Search for the cell housing the specified text and yield its (x, y) center coordinate. 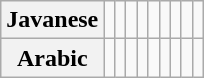
Arabic (52, 58)
Javanese (52, 20)
